Return (X, Y) of the center of cell containing provided text 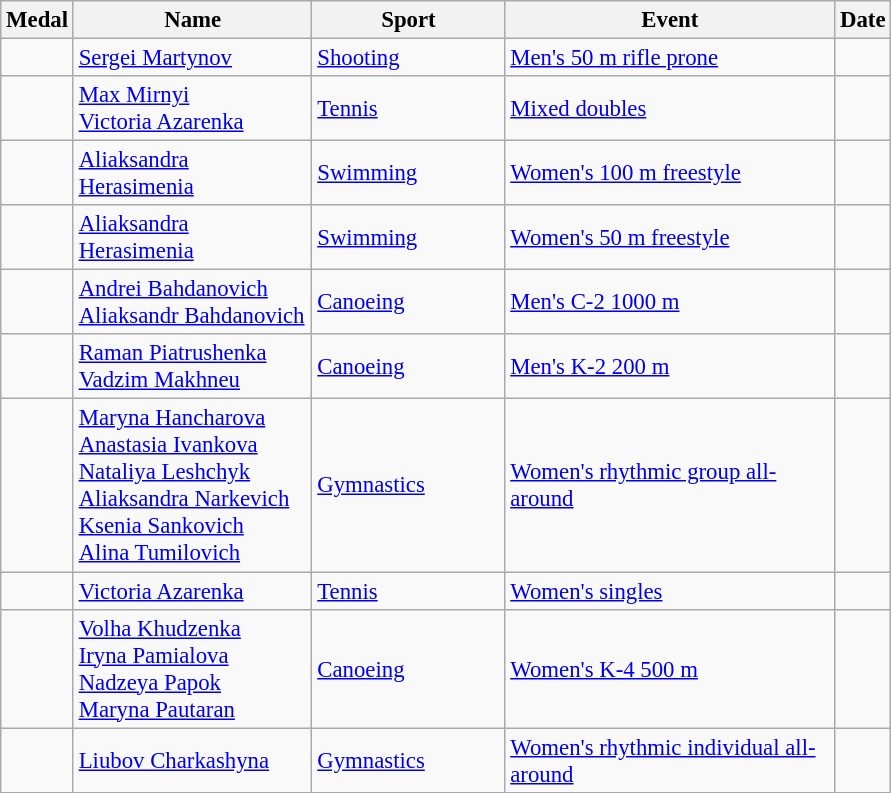
Women's 50 m freestyle (670, 238)
Raman PiatrushenkaVadzim Makhneu (192, 366)
Medal (38, 20)
Men's C-2 1000 m (670, 302)
Name (192, 20)
Women's singles (670, 591)
Women's K-4 500 m (670, 668)
Shooting (408, 58)
Andrei BahdanovichAliaksandr Bahdanovich (192, 302)
Date (863, 20)
Men's 50 m rifle prone (670, 58)
Volha KhudzenkaIryna PamialovaNadzeya PapokMaryna Pautaran (192, 668)
Women's 100 m freestyle (670, 174)
Sport (408, 20)
Max Mirnyi Victoria Azarenka (192, 108)
Women's rhythmic individual all-around (670, 760)
Event (670, 20)
Sergei Martynov (192, 58)
Men's K-2 200 m (670, 366)
Women's rhythmic group all-around (670, 486)
Liubov Charkashyna (192, 760)
Mixed doubles (670, 108)
Victoria Azarenka (192, 591)
Maryna HancharovaAnastasia IvankovaNataliya LeshchykAliaksandra NarkevichKsenia SankovichAlina Tumilovich (192, 486)
